Extract the (x, y) coordinate from the center of the cell holding the provided text.  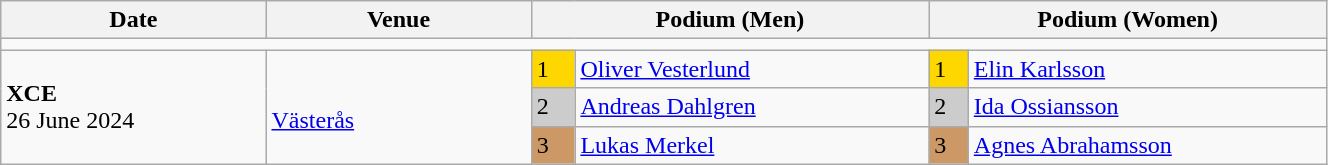
Podium (Men) (730, 20)
Agnes Abrahamsson (1147, 145)
Elin Karlsson (1147, 69)
XCE 26 June 2024 (134, 107)
Andreas Dahlgren (752, 107)
Ida Ossiansson (1147, 107)
Västerås (398, 107)
Oliver Vesterlund (752, 69)
Venue (398, 20)
Podium (Women) (1128, 20)
Date (134, 20)
Lukas Merkel (752, 145)
